Search for the cell housing the specified text and yield its (X, Y) center coordinate. 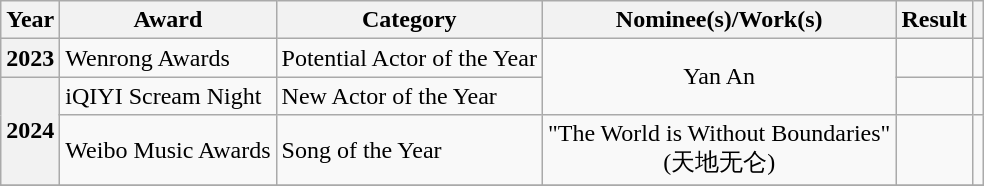
iQIYI Scream Night (168, 96)
Wenrong Awards (168, 58)
Song of the Year (409, 150)
Category (409, 20)
Weibo Music Awards (168, 150)
Award (168, 20)
"The World is Without Boundaries"(天地无仑) (719, 150)
Year (30, 20)
New Actor of the Year (409, 96)
Potential Actor of the Year (409, 58)
2023 (30, 58)
2024 (30, 131)
Yan An (719, 77)
Result (934, 20)
Nominee(s)/Work(s) (719, 20)
